Scan for the cell matching the given text and deliver its [X, Y] coordinate at center. 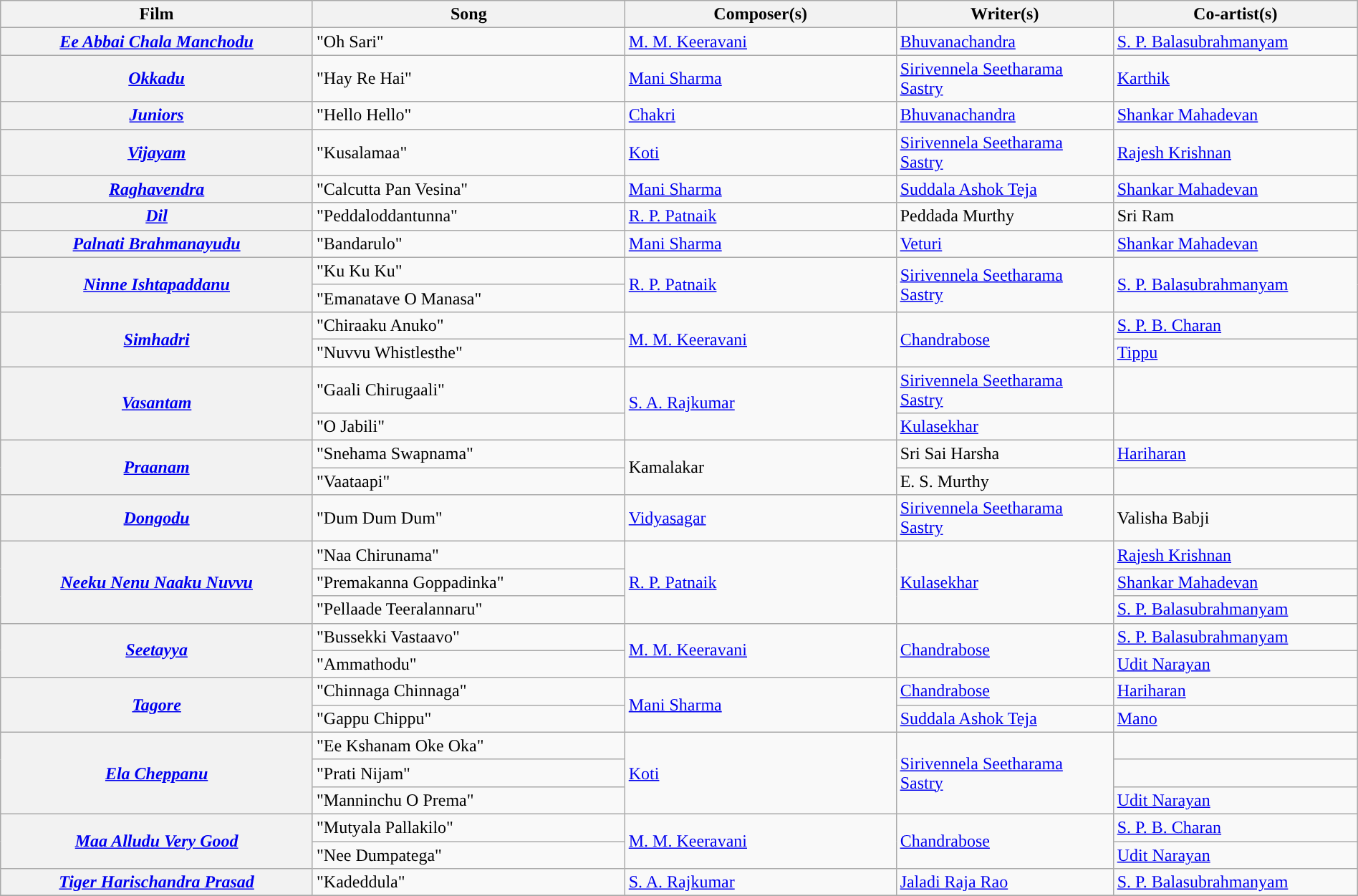
Maa Alludu Very Good [157, 841]
Co-artist(s) [1235, 14]
"Peddaloddantunna" [468, 216]
"Ku Ku Ku" [468, 271]
"Chinnaga Chinnaga" [468, 691]
Kamalakar [761, 468]
Valisha Babji [1235, 519]
Okkadu [157, 79]
"Oh Sari" [468, 42]
Ninne Ishtapaddanu [157, 284]
"Nuvvu Whistlesthe" [468, 352]
"Chiraaku Anuko" [468, 325]
Sri Sai Harsha [1004, 454]
"Snehama Swapnama" [468, 454]
Neeku Nenu Naaku Nuvvu [157, 582]
"Bussekki Vastaavo" [468, 637]
"Manninchu O Prema" [468, 800]
Writer(s) [1004, 14]
"Nee Dumpatega" [468, 854]
Tippu [1235, 352]
"Naa Chirunama" [468, 555]
E. S. Murthy [1004, 481]
Simhadri [157, 339]
Tagore [157, 705]
"Kadeddula" [468, 882]
"Hay Re Hai" [468, 79]
"Hello Hello" [468, 115]
"Vaataapi" [468, 481]
"Mutyala Pallakilo" [468, 827]
Karthik [1235, 79]
Palnati Brahmanayudu [157, 244]
"Calcutta Pan Vesina" [468, 189]
Chakri [761, 115]
Composer(s) [761, 14]
"Dum Dum Dum" [468, 519]
Praanam [157, 468]
"Pellaade Teeralannaru" [468, 610]
Vijayam [157, 152]
Peddada Murthy [1004, 216]
Sri Ram [1235, 216]
"O Jabili" [468, 427]
Film [157, 14]
"Emanatave O Manasa" [468, 298]
Ela Cheppanu [157, 773]
"Bandarulo" [468, 244]
"Ee Kshanam Oke Oka" [468, 746]
Veturi [1004, 244]
Vasantam [157, 404]
Vidyasagar [761, 519]
"Kusalamaa" [468, 152]
Ee Abbai Chala Manchodu [157, 42]
"Premakanna Goppadinka" [468, 582]
Mano [1235, 718]
"Ammathodu" [468, 664]
Dongodu [157, 519]
Song [468, 14]
Dil [157, 216]
"Gappu Chippu" [468, 718]
Juniors [157, 115]
Jaladi Raja Rao [1004, 882]
Seetayya [157, 650]
"Prati Nijam" [468, 773]
"Gaali Chirugaali" [468, 390]
Tiger Harischandra Prasad [157, 882]
Raghavendra [157, 189]
